Detect which cell encompasses the target text, then output its (X, Y) center coordinate. 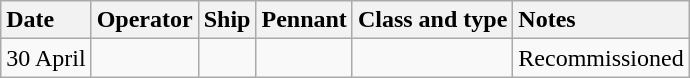
Operator (144, 20)
Notes (601, 20)
Pennant (304, 20)
30 April (46, 58)
Date (46, 20)
Recommissioned (601, 58)
Ship (227, 20)
Class and type (432, 20)
